Locate the cell with the specified text and output its (x, y) center coordinate. 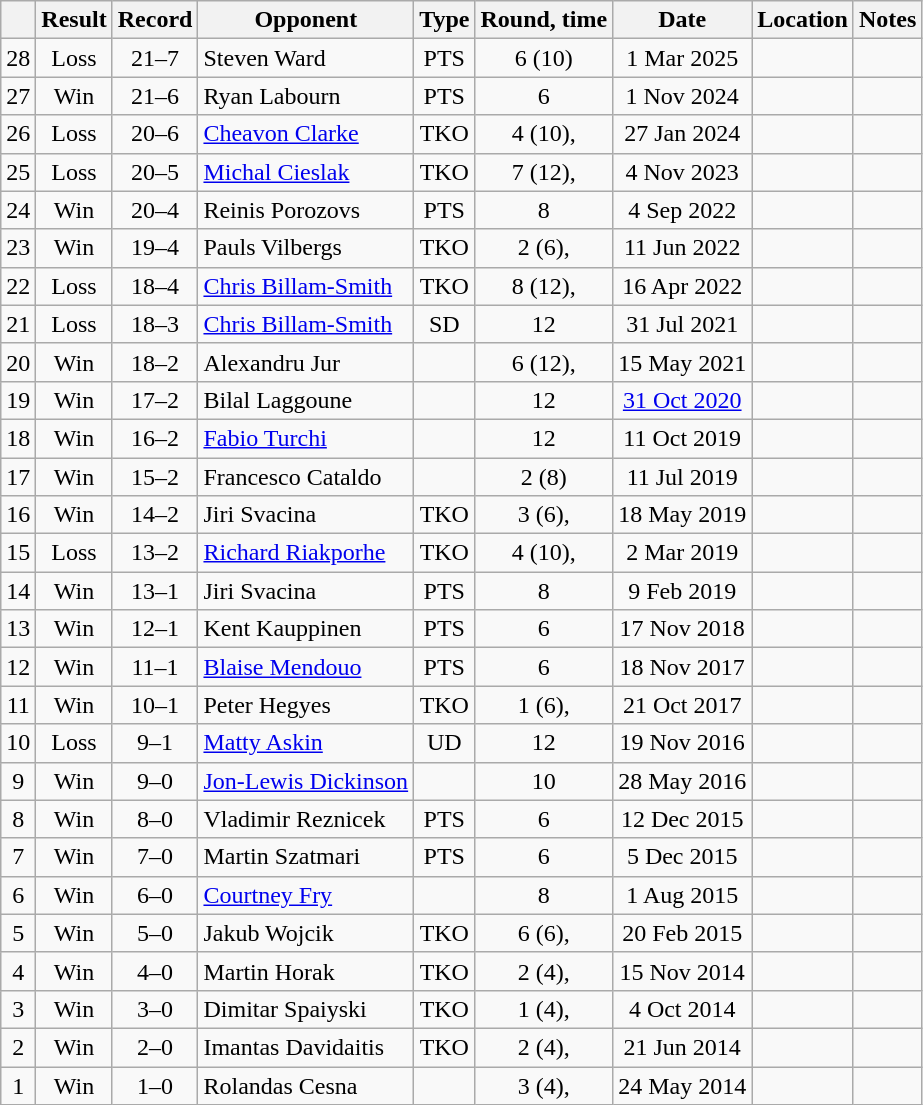
9 Feb 2019 (682, 591)
11 Jul 2019 (682, 477)
3–0 (155, 1009)
6–0 (155, 895)
2 Mar 2019 (682, 553)
Michal Cieslak (306, 172)
20–5 (155, 172)
Date (682, 20)
1 (18, 1085)
21–7 (155, 58)
11 Jun 2022 (682, 248)
16–2 (155, 438)
21–6 (155, 96)
Richard Riakporhe (306, 553)
5–0 (155, 933)
18 Nov 2017 (682, 667)
6 (10) (544, 58)
21 Jun 2014 (682, 1047)
Imantas Davidaitis (306, 1047)
26 (18, 134)
31 Oct 2020 (682, 400)
Alexandru Jur (306, 362)
Ryan Labourn (306, 96)
27 (18, 96)
17 (18, 477)
11–1 (155, 667)
Cheavon Clarke (306, 134)
Francesco Cataldo (306, 477)
8–0 (155, 819)
18–4 (155, 286)
7–0 (155, 857)
7 (18, 857)
Pauls Vilbergs (306, 248)
9–0 (155, 781)
4 Oct 2014 (682, 1009)
6 (12), (544, 362)
19 (18, 400)
15 (18, 553)
1 Mar 2025 (682, 58)
12–1 (155, 629)
21 Oct 2017 (682, 705)
Notes (887, 20)
14–2 (155, 515)
10–1 (155, 705)
14 (18, 591)
Opponent (306, 20)
19–4 (155, 248)
24 (18, 210)
4 Sep 2022 (682, 210)
15 May 2021 (682, 362)
18–2 (155, 362)
16 (18, 515)
12 Dec 2015 (682, 819)
Record (155, 20)
Peter Hegyes (306, 705)
18 (18, 438)
Jon-Lewis Dickinson (306, 781)
1–0 (155, 1085)
UD (444, 743)
17 Nov 2018 (682, 629)
22 (18, 286)
2–0 (155, 1047)
20–6 (155, 134)
Martin Szatmari (306, 857)
Result (74, 20)
SD (444, 324)
27 Jan 2024 (682, 134)
Steven Ward (306, 58)
2 (8) (544, 477)
20–4 (155, 210)
Reinis Porozovs (306, 210)
17–2 (155, 400)
18–3 (155, 324)
1 (6), (544, 705)
24 May 2014 (682, 1085)
19 Nov 2016 (682, 743)
20 Feb 2015 (682, 933)
4 (18, 971)
Jakub Wojcik (306, 933)
13–2 (155, 553)
15–2 (155, 477)
Matty Askin (306, 743)
23 (18, 248)
1 Aug 2015 (682, 895)
Bilal Laggoune (306, 400)
18 May 2019 (682, 515)
11 Oct 2019 (682, 438)
Type (444, 20)
21 (18, 324)
16 Apr 2022 (682, 286)
Blaise Mendouo (306, 667)
Courtney Fry (306, 895)
4 Nov 2023 (682, 172)
1 (4), (544, 1009)
31 Jul 2021 (682, 324)
28 May 2016 (682, 781)
Round, time (544, 20)
3 (6), (544, 515)
9–1 (155, 743)
5 (18, 933)
Location (803, 20)
25 (18, 172)
2 (6), (544, 248)
11 (18, 705)
7 (12), (544, 172)
Rolandas Cesna (306, 1085)
Dimitar Spaiyski (306, 1009)
6 (6), (544, 933)
4–0 (155, 971)
5 Dec 2015 (682, 857)
28 (18, 58)
Kent Kauppinen (306, 629)
Martin Horak (306, 971)
13 (18, 629)
8 (12), (544, 286)
9 (18, 781)
2 (18, 1047)
13–1 (155, 591)
3 (4), (544, 1085)
20 (18, 362)
15 Nov 2014 (682, 971)
Fabio Turchi (306, 438)
3 (18, 1009)
Vladimir Reznicek (306, 819)
1 Nov 2024 (682, 96)
